Detect which cell encompasses the target text, then output its (x, y) center coordinate. 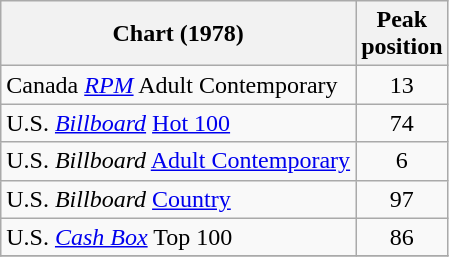
Canada RPM Adult Contemporary (178, 85)
6 (402, 161)
U.S. Billboard Hot 100 (178, 123)
86 (402, 237)
Chart (1978) (178, 34)
Peakposition (402, 34)
U.S. Billboard Adult Contemporary (178, 161)
13 (402, 85)
74 (402, 123)
97 (402, 199)
U.S. Billboard Country (178, 199)
U.S. Cash Box Top 100 (178, 237)
